Find where the given text appears and provide that cell's center as [X, Y] coordinate. 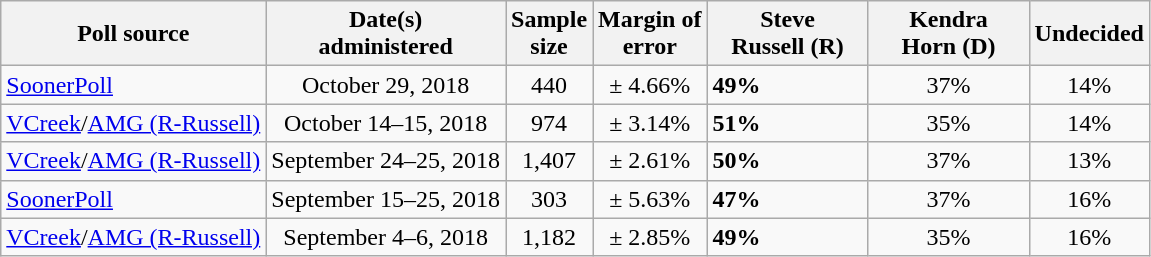
Date(s)administered [386, 34]
September 4–6, 2018 [386, 237]
± 4.66% [650, 85]
974 [550, 123]
September 15–25, 2018 [386, 199]
50% [788, 161]
Samplesize [550, 34]
47% [788, 199]
October 29, 2018 [386, 85]
± 2.61% [650, 161]
13% [1089, 161]
Margin oferror [650, 34]
October 14–15, 2018 [386, 123]
440 [550, 85]
SteveRussell (R) [788, 34]
September 24–25, 2018 [386, 161]
± 5.63% [650, 199]
Undecided [1089, 34]
1,407 [550, 161]
51% [788, 123]
± 2.85% [650, 237]
± 3.14% [650, 123]
303 [550, 199]
Poll source [134, 34]
1,182 [550, 237]
KendraHorn (D) [948, 34]
